For the text-containing cell, return its midpoint in [x, y] coordinate format. 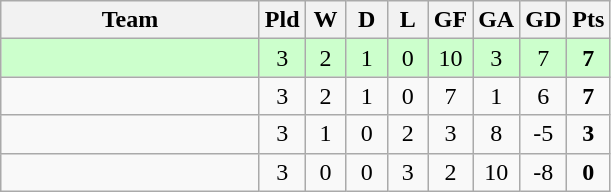
Pts [588, 20]
W [326, 20]
D [366, 20]
L [408, 20]
6 [544, 96]
GD [544, 20]
Pld [282, 20]
-8 [544, 172]
8 [496, 134]
GA [496, 20]
-5 [544, 134]
Team [130, 20]
GF [450, 20]
